Capture the cell that displays the provided text and extract its [X, Y] central coordinate. 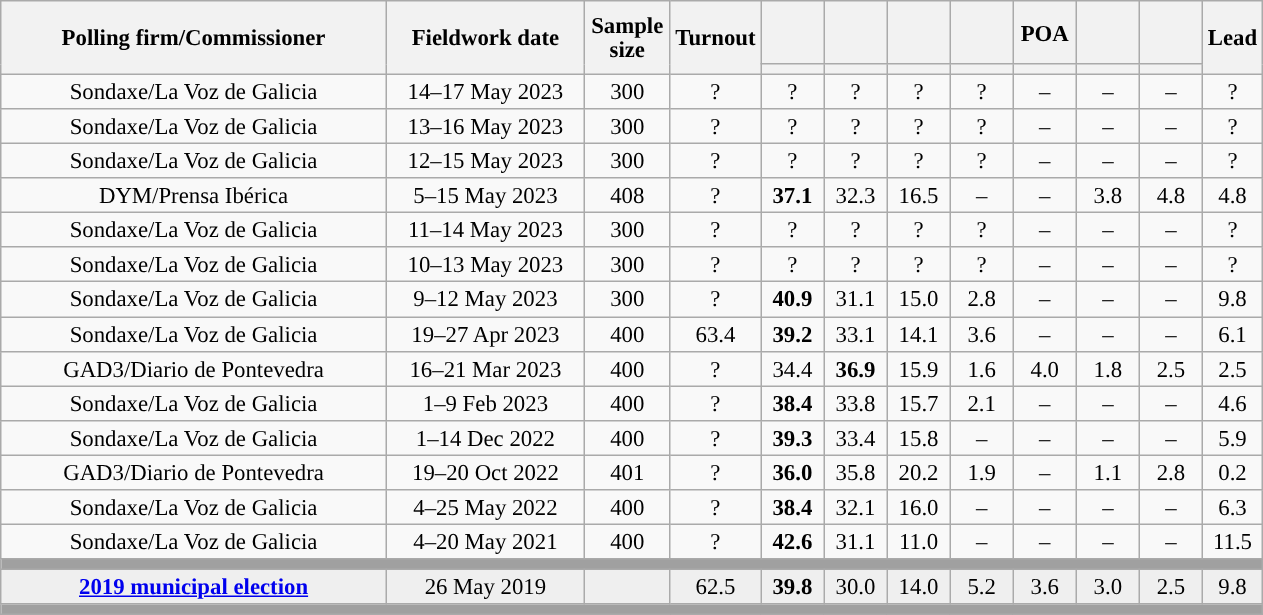
32.1 [856, 508]
35.8 [856, 472]
Polling firm/Commissioner [194, 38]
16–21 Mar 2023 [485, 368]
39.3 [792, 438]
1.8 [1108, 368]
408 [627, 196]
11–14 May 2023 [485, 230]
4.6 [1232, 404]
Fieldwork date [485, 38]
5.9 [1232, 438]
12–15 May 2023 [485, 162]
42.6 [792, 542]
9–12 May 2023 [485, 300]
15.7 [918, 404]
34.4 [792, 368]
Lead [1232, 38]
16.5 [918, 196]
Turnout [716, 38]
13–16 May 2023 [485, 126]
6.3 [1232, 508]
15.0 [918, 300]
1.9 [982, 472]
14.0 [918, 586]
Sample size [627, 38]
3.0 [1108, 586]
36.9 [856, 368]
10–13 May 2023 [485, 266]
19–27 Apr 2023 [485, 334]
14.1 [918, 334]
15.9 [918, 368]
33.1 [856, 334]
14–17 May 2023 [485, 92]
4–20 May 2021 [485, 542]
1–9 Feb 2023 [485, 404]
401 [627, 472]
2019 municipal election [194, 586]
19–20 Oct 2022 [485, 472]
11.5 [1232, 542]
6.1 [1232, 334]
1–14 Dec 2022 [485, 438]
2.1 [982, 404]
20.2 [918, 472]
63.4 [716, 334]
62.5 [716, 586]
4–25 May 2022 [485, 508]
4.0 [1044, 368]
0.2 [1232, 472]
15.8 [918, 438]
33.4 [856, 438]
POA [1044, 32]
3.8 [1108, 196]
37.1 [792, 196]
1.6 [982, 368]
40.9 [792, 300]
1.1 [1108, 472]
11.0 [918, 542]
39.8 [792, 586]
26 May 2019 [485, 586]
5.2 [982, 586]
5–15 May 2023 [485, 196]
33.8 [856, 404]
39.2 [792, 334]
16.0 [918, 508]
30.0 [856, 586]
DYM/Prensa Ibérica [194, 196]
32.3 [856, 196]
36.0 [792, 472]
